Output the (X, Y) coordinate of the center of the cell containing the given text.  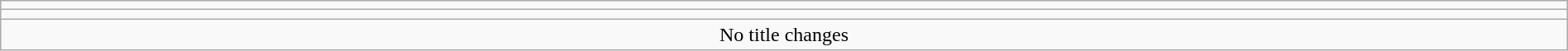
No title changes (784, 35)
